Find where the given text appears and provide that cell's center as [x, y] coordinate. 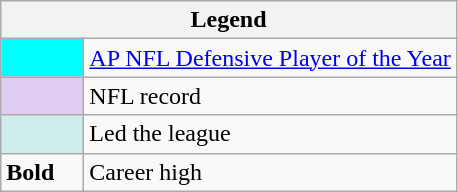
AP NFL Defensive Player of the Year [270, 58]
Bold [42, 172]
Led the league [270, 134]
Career high [270, 172]
Legend [229, 20]
NFL record [270, 96]
